Return (X, Y) of the center of cell containing provided text 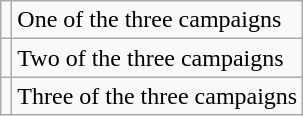
Two of the three campaigns (158, 58)
One of the three campaigns (158, 20)
Three of the three campaigns (158, 96)
